Extract the [x, y] coordinate from the center of the cell holding the provided text.  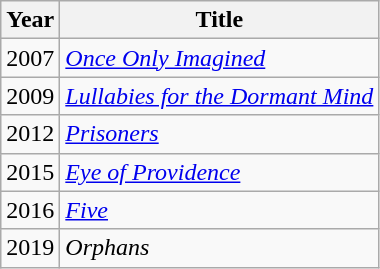
2016 [30, 210]
2007 [30, 58]
Lullabies for the Dormant Mind [220, 96]
Five [220, 210]
Orphans [220, 248]
Title [220, 20]
Year [30, 20]
Prisoners [220, 134]
2019 [30, 248]
2009 [30, 96]
Eye of Providence [220, 172]
Once Only Imagined [220, 58]
2012 [30, 134]
2015 [30, 172]
